Pinpoint the cell where the given text exists, returning its (x, y) midpoint coordinate. 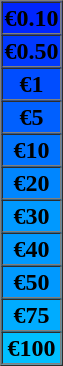
€40 (32, 248)
€0.10 (32, 18)
€1 (32, 84)
€0.50 (32, 50)
€75 (32, 314)
€100 (32, 348)
€5 (32, 116)
€50 (32, 282)
€10 (32, 150)
€20 (32, 182)
€30 (32, 216)
